Provide the (X, Y) coordinate of the cell's center where the given text is located.  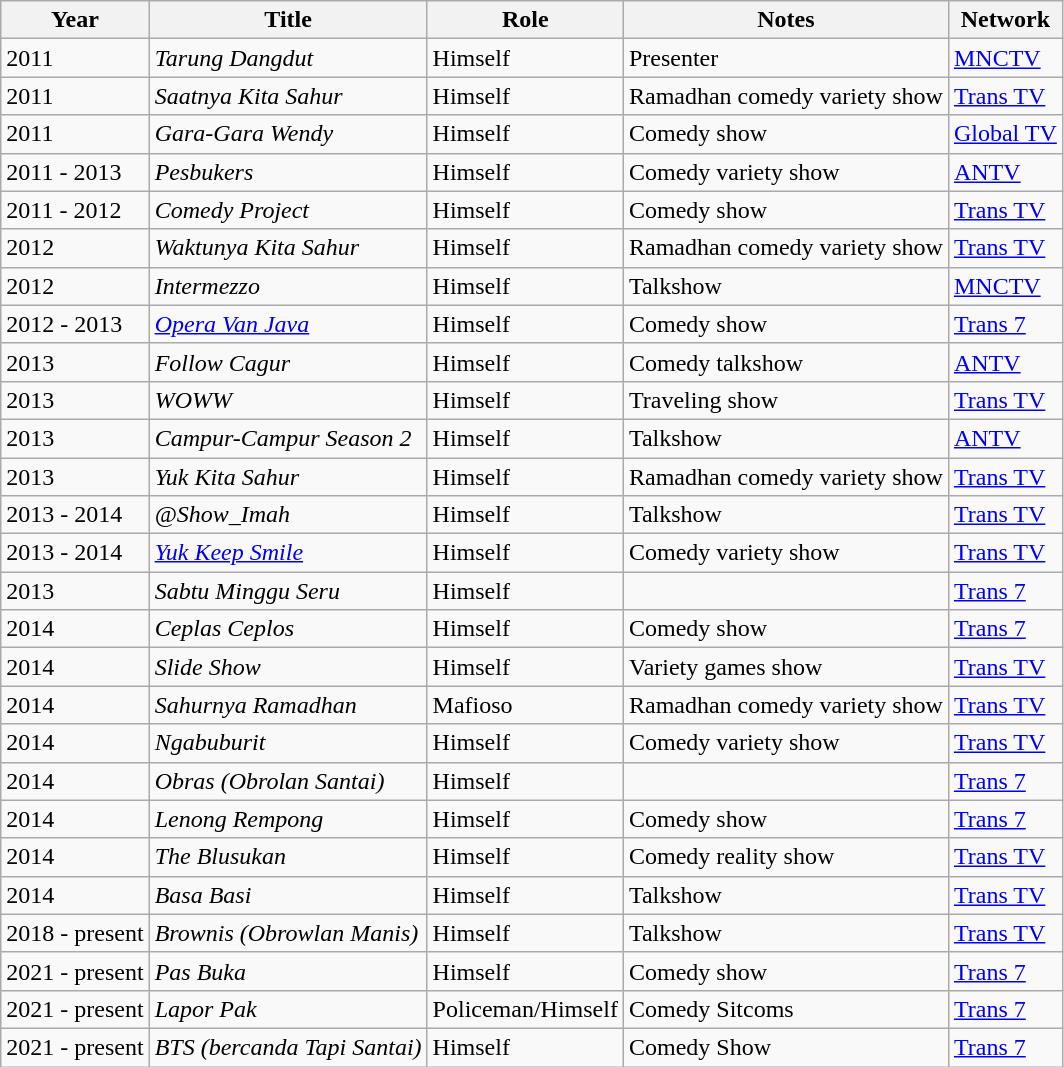
Intermezzo (288, 286)
Variety games show (786, 667)
Role (525, 20)
Campur-Campur Season 2 (288, 438)
Slide Show (288, 667)
The Blusukan (288, 857)
Traveling show (786, 400)
2018 - present (75, 933)
Yuk Keep Smile (288, 553)
Pas Buka (288, 971)
Gara-Gara Wendy (288, 134)
Saatnya Kita Sahur (288, 96)
Obras (Obrolan Santai) (288, 781)
WOWW (288, 400)
Lapor Pak (288, 1009)
Pesbukers (288, 172)
Comedy Sitcoms (786, 1009)
2012 - 2013 (75, 324)
@Show_Imah (288, 515)
Yuk Kita Sahur (288, 477)
Brownis (Obrowlan Manis) (288, 933)
Ngabuburit (288, 743)
Sahurnya Ramadhan (288, 705)
Comedy Show (786, 1047)
Notes (786, 20)
Policeman/Himself (525, 1009)
Opera Van Java (288, 324)
Waktunya Kita Sahur (288, 248)
Year (75, 20)
2011 - 2013 (75, 172)
Tarung Dangdut (288, 58)
Presenter (786, 58)
Mafioso (525, 705)
Comedy reality show (786, 857)
Sabtu Minggu Seru (288, 591)
Title (288, 20)
Lenong Rempong (288, 819)
Follow Cagur (288, 362)
Ceplas Ceplos (288, 629)
Basa Basi (288, 895)
2011 - 2012 (75, 210)
BTS (bercanda Tapi Santai) (288, 1047)
Global TV (1005, 134)
Comedy Project (288, 210)
Comedy talkshow (786, 362)
Network (1005, 20)
